Return [x, y] of the center of cell containing provided text 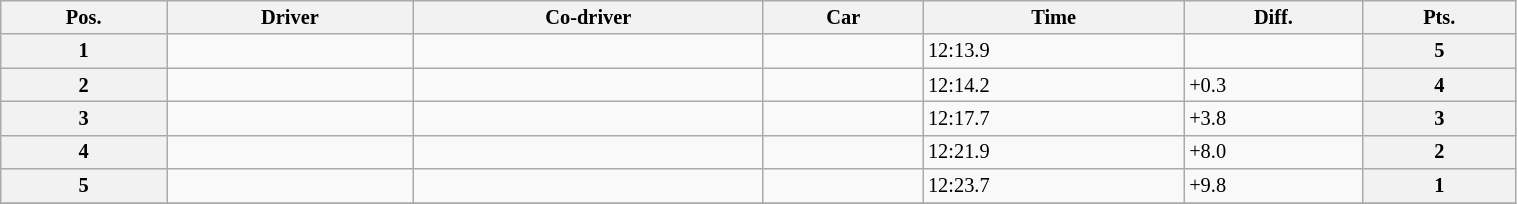
+3.8 [1273, 118]
12:23.7 [1054, 186]
+9.8 [1273, 186]
12:14.2 [1054, 85]
Pts. [1440, 17]
+0.3 [1273, 85]
12:21.9 [1054, 152]
Car [843, 17]
Co-driver [588, 17]
+8.0 [1273, 152]
Diff. [1273, 17]
12:17.7 [1054, 118]
12:13.9 [1054, 51]
Pos. [84, 17]
Time [1054, 17]
Driver [290, 17]
